Detect which cell encompasses the target text, then output its (x, y) center coordinate. 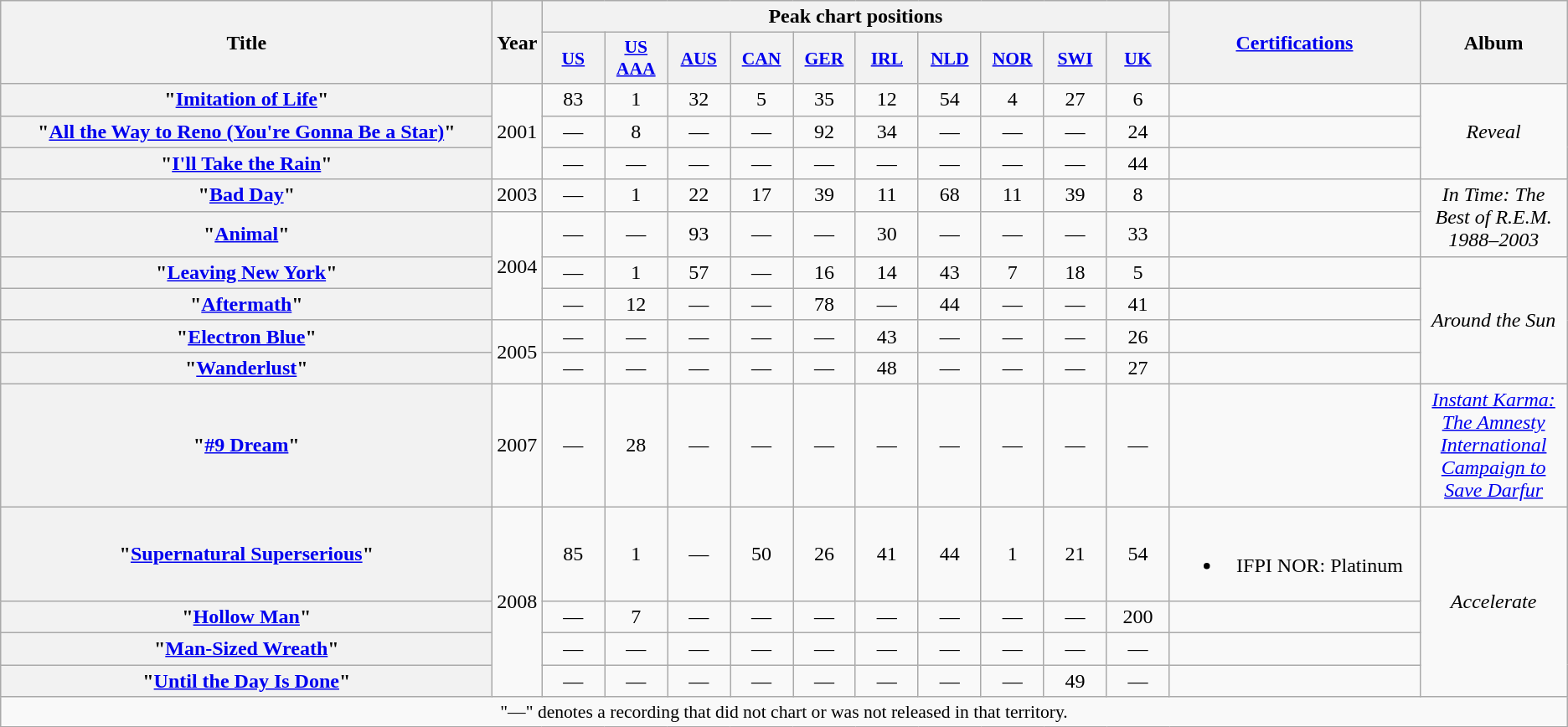
"Imitation of Life" (246, 100)
"Hollow Man" (246, 617)
"Aftermath" (246, 304)
2005 (518, 352)
68 (950, 195)
Certifications (1295, 42)
Around the Sun (1493, 320)
Album (1493, 42)
NLD (950, 59)
2001 (518, 131)
35 (824, 100)
"Until the Day Is Done" (246, 681)
83 (573, 100)
14 (886, 272)
"Animal" (246, 234)
57 (699, 272)
AUS (699, 59)
"—" denotes a recording that did not chart or was not released in that territory. (784, 712)
49 (1075, 681)
Year (518, 42)
"All the Way to Reno (You're Gonna Be a Star)" (246, 131)
UK (1137, 59)
Peak chart positions (856, 17)
IRL (886, 59)
92 (824, 131)
"Electron Blue" (246, 336)
78 (824, 304)
2003 (518, 195)
93 (699, 234)
"#9 Dream" (246, 445)
GER (824, 59)
33 (1137, 234)
SWI (1075, 59)
6 (1137, 100)
NOR (1012, 59)
Accelerate (1493, 601)
Reveal (1493, 131)
"Leaving New York" (246, 272)
50 (762, 553)
CAN (762, 59)
"Supernatural Superserious" (246, 553)
22 (699, 195)
2004 (518, 266)
21 (1075, 553)
IFPI NOR: Platinum (1295, 553)
32 (699, 100)
24 (1137, 131)
"I'll Take the Rain" (246, 163)
2008 (518, 601)
2007 (518, 445)
28 (637, 445)
"Bad Day" (246, 195)
16 (824, 272)
17 (762, 195)
18 (1075, 272)
34 (886, 131)
85 (573, 553)
Instant Karma: The Amnesty International Campaign to Save Darfur (1493, 445)
"Man-Sized Wreath" (246, 649)
30 (886, 234)
In Time: The Best of R.E.M. 1988–2003 (1493, 218)
200 (1137, 617)
USAAA (637, 59)
4 (1012, 100)
US (573, 59)
Title (246, 42)
"Wanderlust" (246, 368)
48 (886, 368)
